Output the [x, y] coordinate of the center of the cell containing the given text.  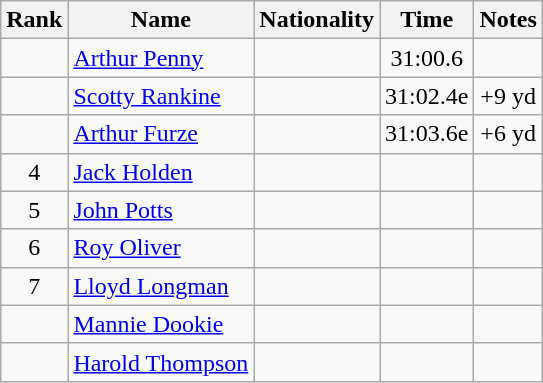
Mannie Dookie [161, 324]
Notes [508, 20]
Lloyd Longman [161, 286]
+9 yd [508, 96]
31:03.6e [427, 134]
John Potts [161, 210]
31:00.6 [427, 58]
Rank [34, 20]
Arthur Furze [161, 134]
Time [427, 20]
5 [34, 210]
7 [34, 286]
Harold Thompson [161, 362]
+6 yd [508, 134]
Name [161, 20]
Jack Holden [161, 172]
4 [34, 172]
Nationality [317, 20]
6 [34, 248]
Roy Oliver [161, 248]
Scotty Rankine [161, 96]
31:02.4e [427, 96]
Arthur Penny [161, 58]
